Return (X, Y) of the center of cell containing provided text 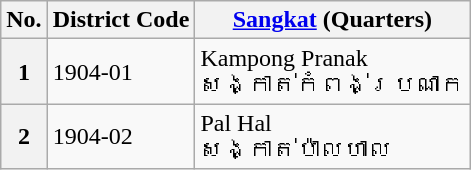
Pal Hal សង្កាត់ប៉ាលហាល (332, 136)
1 (24, 72)
District Code (121, 20)
Kampong Pranakសង្កាត់កំពង់ប្រណាក (332, 72)
Sangkat (Quarters) (332, 20)
No. (24, 20)
2 (24, 136)
1904-01 (121, 72)
1904-02 (121, 136)
